Identify which cell holds the provided text, then report its (x, y) central coordinate. 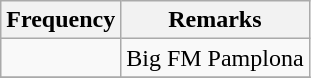
Big FM Pamplona (215, 58)
Remarks (215, 20)
Frequency (61, 20)
